Provide the (x, y) coordinate of the cell's center where the given text is located.  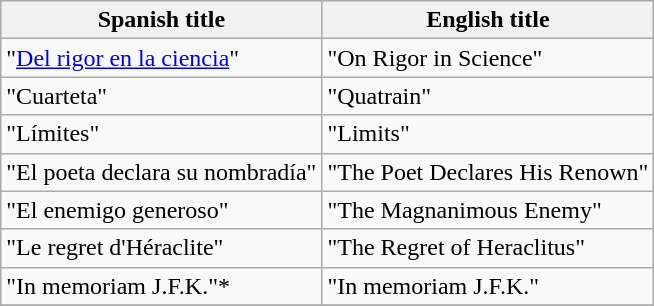
"Del rigor en la ciencia" (162, 58)
"El poeta declara su nombradía" (162, 172)
"Cuarteta" (162, 96)
"In memoriam J.F.K."* (162, 286)
"The Magnanimous Enemy" (488, 210)
"The Poet Declares His Renown" (488, 172)
English title (488, 20)
"Limits" (488, 134)
"The Regret of Heraclitus" (488, 248)
"El enemigo generoso" (162, 210)
"On Rigor in Science" (488, 58)
"Le regret d'Héraclite" (162, 248)
"In memoriam J.F.K." (488, 286)
Spanish title (162, 20)
"Quatrain" (488, 96)
"Límites" (162, 134)
